From the cell containing the given text, extract its center point as (X, Y) coordinate. 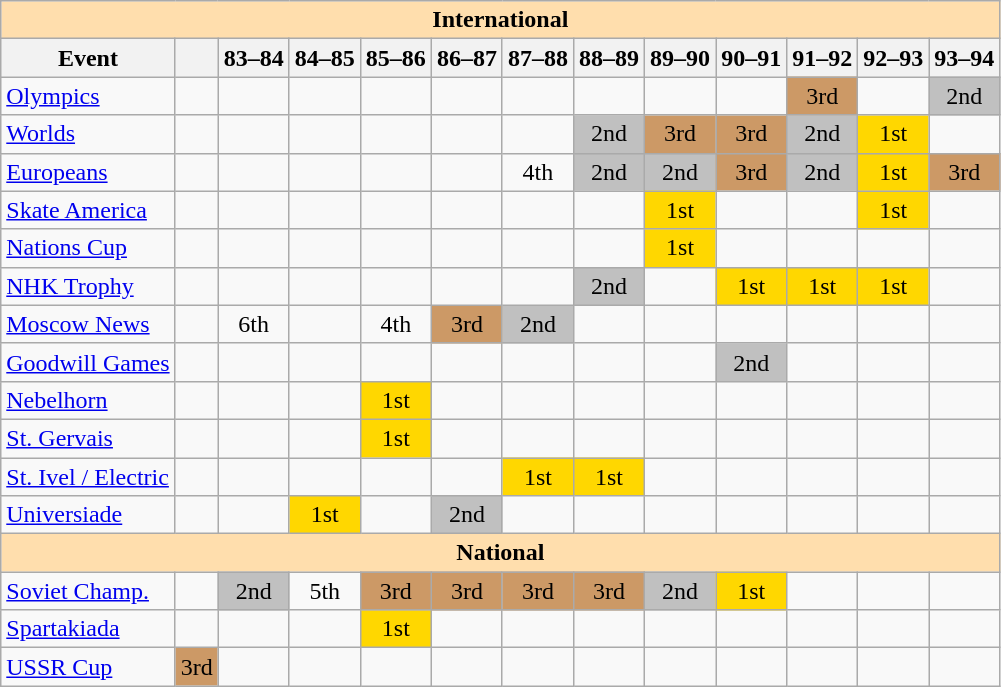
National (500, 553)
Moscow News (88, 324)
NHK Trophy (88, 286)
International (500, 20)
92–93 (894, 58)
5th (324, 591)
USSR Cup (88, 667)
St. Ivel / Electric (88, 477)
Skate America (88, 210)
Europeans (88, 172)
90–91 (752, 58)
6th (254, 324)
Nations Cup (88, 248)
Worlds (88, 134)
86–87 (466, 58)
St. Gervais (88, 438)
83–84 (254, 58)
Nebelhorn (88, 400)
Goodwill Games (88, 362)
Spartakiada (88, 629)
87–88 (538, 58)
Soviet Champ. (88, 591)
Event (88, 58)
93–94 (964, 58)
89–90 (680, 58)
85–86 (396, 58)
Universiade (88, 515)
84–85 (324, 58)
Olympics (88, 96)
88–89 (608, 58)
91–92 (822, 58)
